Capture the cell that displays the provided text and extract its [x, y] central coordinate. 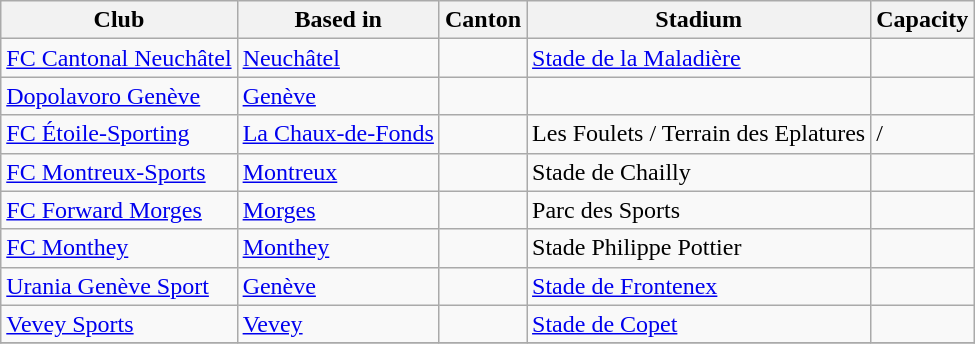
Club [119, 20]
Morges [338, 210]
La Chaux-de-Fonds [338, 134]
FC Étoile-Sporting [119, 134]
FC Cantonal Neuchâtel [119, 58]
Stade de la Maladière [699, 58]
Canton [482, 20]
Monthey [338, 248]
Les Foulets / Terrain des Eplatures [699, 134]
Parc des Sports [699, 210]
Vevey Sports [119, 324]
Based in [338, 20]
FC Montreux-Sports [119, 172]
Stade de Copet [699, 324]
Urania Genève Sport [119, 286]
Capacity [922, 20]
/ [922, 134]
Stade Philippe Pottier [699, 248]
Vevey [338, 324]
Dopolavoro Genève [119, 96]
Montreux [338, 172]
FC Monthey [119, 248]
Stade de Frontenex [699, 286]
FC Forward Morges [119, 210]
Stade de Chailly [699, 172]
Neuchâtel [338, 58]
Stadium [699, 20]
